Detect which cell encompasses the target text, then output its [X, Y] center coordinate. 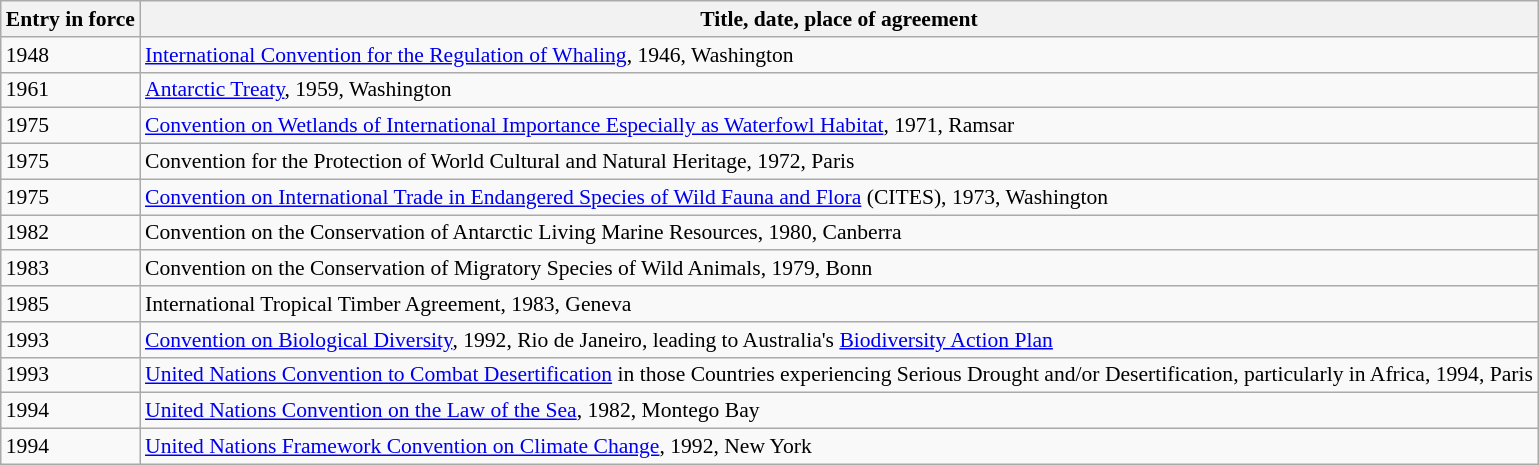
1985 [70, 304]
Convention on the Conservation of Migratory Species of Wild Animals, 1979, Bonn [839, 269]
1982 [70, 233]
United Nations Convention on the Law of the Sea, 1982, Montego Bay [839, 411]
1983 [70, 269]
Convention on Wetlands of International Importance Especially as Waterfowl Habitat, 1971, Ramsar [839, 126]
Entry in force [70, 19]
Title, date, place of agreement [839, 19]
United Nations Framework Convention on Climate Change, 1992, New York [839, 447]
Antarctic Treaty, 1959, Washington [839, 90]
Convention for the Protection of World Cultural and Natural Heritage, 1972, Paris [839, 162]
International Convention for the Regulation of Whaling, 1946, Washington [839, 55]
Convention on Biological Diversity, 1992, Rio de Janeiro, leading to Australia's Biodiversity Action Plan [839, 340]
1961 [70, 90]
International Tropical Timber Agreement, 1983, Geneva [839, 304]
1948 [70, 55]
Convention on the Conservation of Antarctic Living Marine Resources, 1980, Canberra [839, 233]
Convention on International Trade in Endangered Species of Wild Fauna and Flora (CITES), 1973, Washington [839, 197]
